Provide the [X, Y] coordinate of the cell's center where the given text is located.  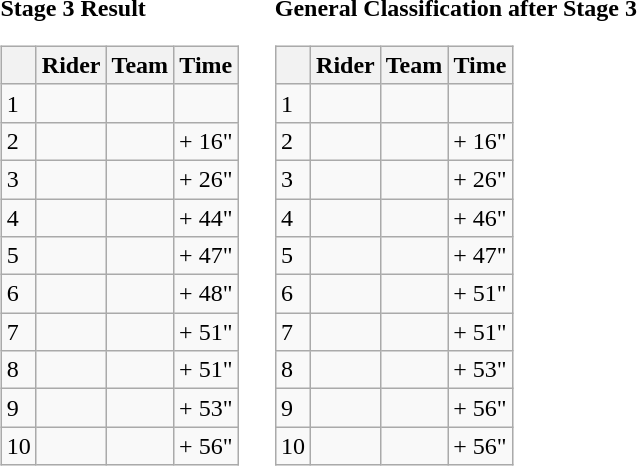
+ 48" [206, 294]
+ 44" [206, 217]
+ 46" [480, 217]
